Find where the given text appears and provide that cell's center as (X, Y) coordinate. 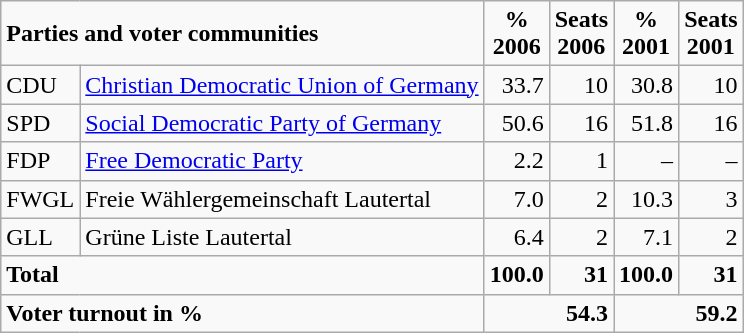
50.6 (516, 123)
Parties and voter communities (242, 34)
10.3 (646, 199)
FWGL (40, 199)
2.2 (516, 161)
3 (711, 199)
GLL (40, 237)
Seats2006 (581, 34)
Free Democratic Party (282, 161)
59.2 (678, 313)
Total (242, 275)
%2006 (516, 34)
Seats2001 (711, 34)
30.8 (646, 85)
7.0 (516, 199)
51.8 (646, 123)
%2001 (646, 34)
Freie Wählergemeinschaft Lautertal (282, 199)
Grüne Liste Lautertal (282, 237)
Voter turnout in % (242, 313)
CDU (40, 85)
SPD (40, 123)
7.1 (646, 237)
33.7 (516, 85)
54.3 (548, 313)
Social Democratic Party of Germany (282, 123)
1 (581, 161)
Christian Democratic Union of Germany (282, 85)
FDP (40, 161)
6.4 (516, 237)
